Extract the (X, Y) coordinate from the center of the cell holding the provided text.  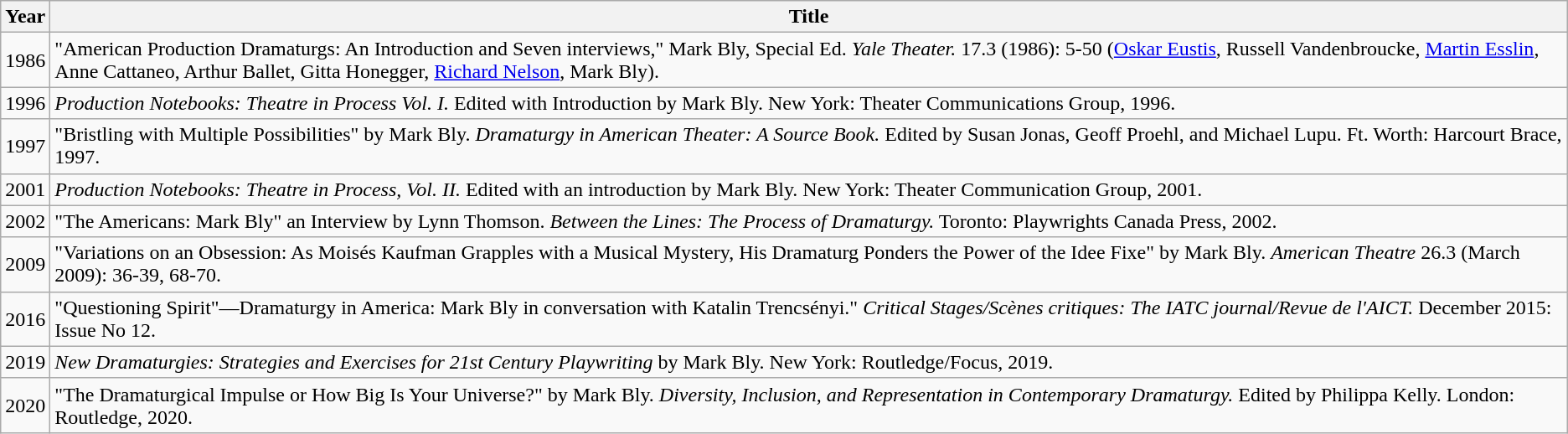
1997 (25, 146)
"The Americans: Mark Bly" an Interview by Lynn Thomson. Between the Lines: The Process of Dramaturgy. Toronto: Playwrights Canada Press, 2002. (809, 221)
2016 (25, 318)
New Dramaturgies: Strategies and Exercises for 21st Century Playwriting by Mark Bly. New York: Routledge/Focus, 2019. (809, 362)
1986 (25, 60)
2009 (25, 265)
2002 (25, 221)
Year (25, 17)
Production Notebooks: Theatre in Process, Vol. II. Edited with an introduction by Mark Bly. New York: Theater Communication Group, 2001. (809, 189)
Title (809, 17)
2020 (25, 406)
2001 (25, 189)
2019 (25, 362)
1996 (25, 103)
Production Notebooks: Theatre in Process Vol. I. Edited with Introduction by Mark Bly. New York: Theater Communications Group, 1996. (809, 103)
